Scan for the cell matching the given text and deliver its (X, Y) coordinate at center. 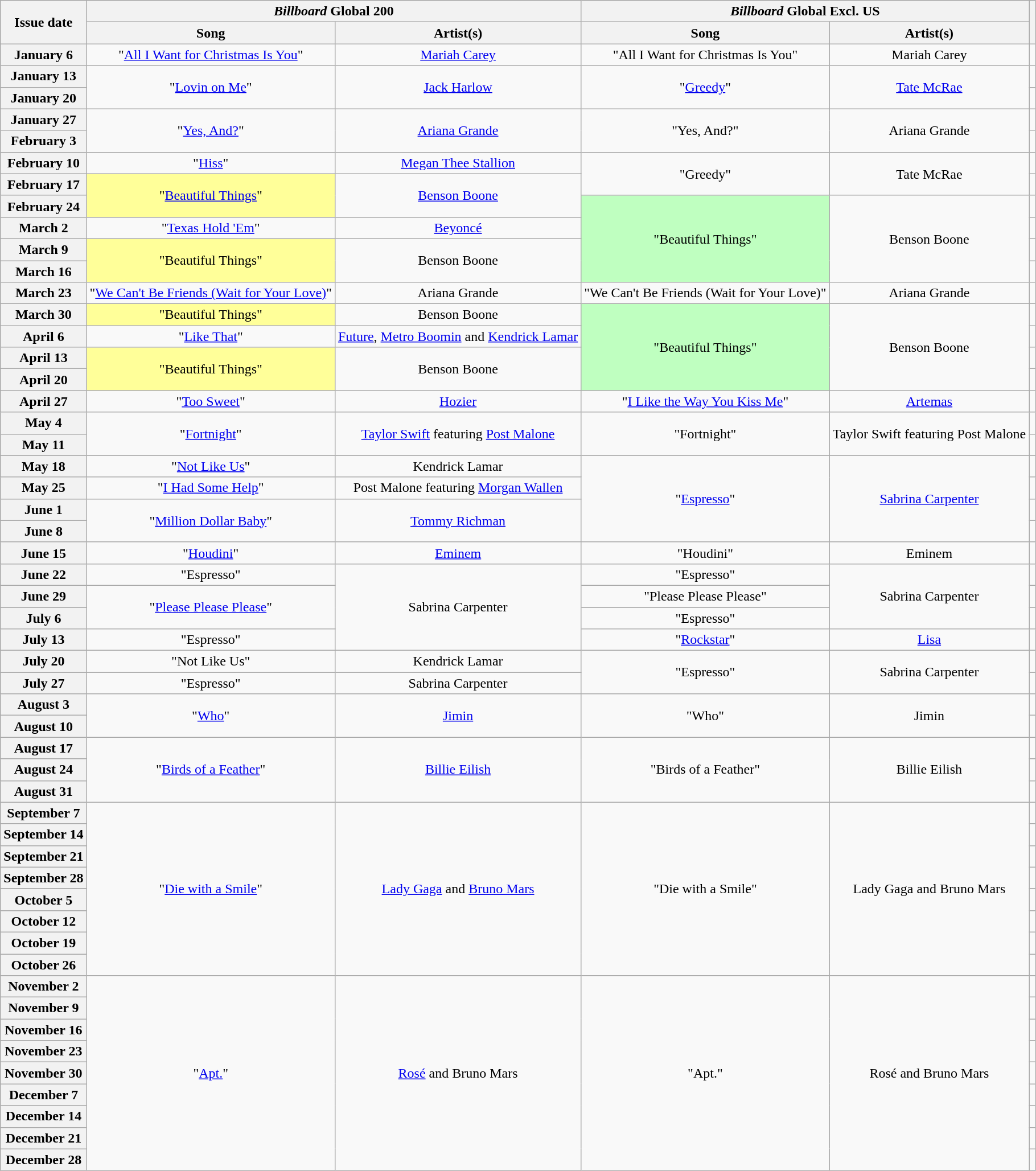
October 19 (43, 943)
December 14 (43, 1116)
Megan Thee Stallion (458, 163)
July 20 (43, 661)
June 22 (43, 574)
Lisa (929, 640)
October 26 (43, 965)
May 4 (43, 423)
November 9 (43, 1008)
January 13 (43, 76)
Artemas (929, 401)
April 27 (43, 401)
December 7 (43, 1095)
August 10 (43, 726)
December 21 (43, 1138)
July 13 (43, 640)
June 1 (43, 510)
March 23 (43, 293)
"Rockstar" (705, 640)
August 3 (43, 705)
March 30 (43, 315)
"I Like the Way You Kiss Me" (705, 401)
February 3 (43, 141)
February 17 (43, 184)
April 6 (43, 336)
February 10 (43, 163)
September 14 (43, 835)
November 30 (43, 1073)
"Lovin on Me" (211, 87)
June 8 (43, 531)
August 31 (43, 791)
March 2 (43, 228)
September 7 (43, 813)
"Like That" (211, 336)
"Million Dollar Baby" (211, 520)
January 27 (43, 120)
April 20 (43, 380)
October 5 (43, 899)
July 6 (43, 618)
March 16 (43, 272)
September 21 (43, 856)
"Hiss" (211, 163)
Hozier (458, 401)
December 28 (43, 1160)
June 15 (43, 553)
September 28 (43, 878)
May 25 (43, 488)
November 2 (43, 987)
Tommy Richman (458, 520)
January 20 (43, 98)
"I Had Some Help" (211, 488)
"Texas Hold 'Em" (211, 228)
May 18 (43, 466)
October 12 (43, 921)
August 17 (43, 748)
February 24 (43, 206)
Beyoncé (458, 228)
Issue date (43, 22)
November 23 (43, 1051)
April 13 (43, 358)
"Too Sweet" (211, 401)
Billboard Global Excl. US (805, 11)
March 9 (43, 249)
July 27 (43, 683)
Billboard Global 200 (334, 11)
August 24 (43, 770)
Future, Metro Boomin and Kendrick Lamar (458, 336)
Post Malone featuring Morgan Wallen (458, 488)
June 29 (43, 596)
May 11 (43, 445)
January 6 (43, 55)
November 16 (43, 1030)
Jack Harlow (458, 87)
